Determine the (X, Y) coordinate at the center of the cell enclosing the given text.  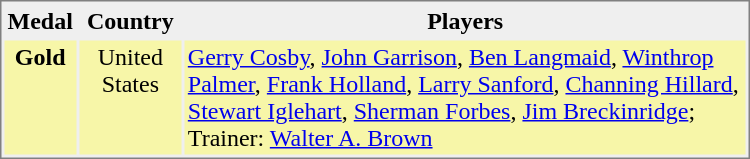
Medal (40, 20)
Country (130, 20)
Gold (40, 97)
United States (130, 97)
Players (466, 20)
